Output the [x, y] coordinate of the center of the cell containing the given text.  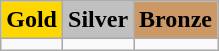
Gold [32, 20]
Bronze [176, 20]
Silver [98, 20]
